Pinpoint the cell where the given text exists, returning its (x, y) midpoint coordinate. 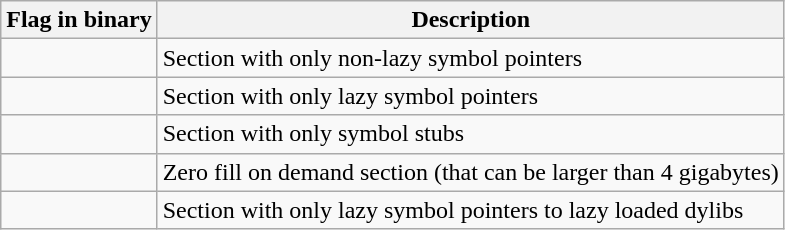
Zero fill on demand section (that can be larger than 4 gigabytes) (470, 172)
Section with only non-lazy symbol pointers (470, 58)
Section with only lazy symbol pointers to lazy loaded dylibs (470, 210)
Section with only symbol stubs (470, 134)
Description (470, 20)
Flag in binary (79, 20)
Section with only lazy symbol pointers (470, 96)
